Identify which cell holds the provided text, then report its [X, Y] central coordinate. 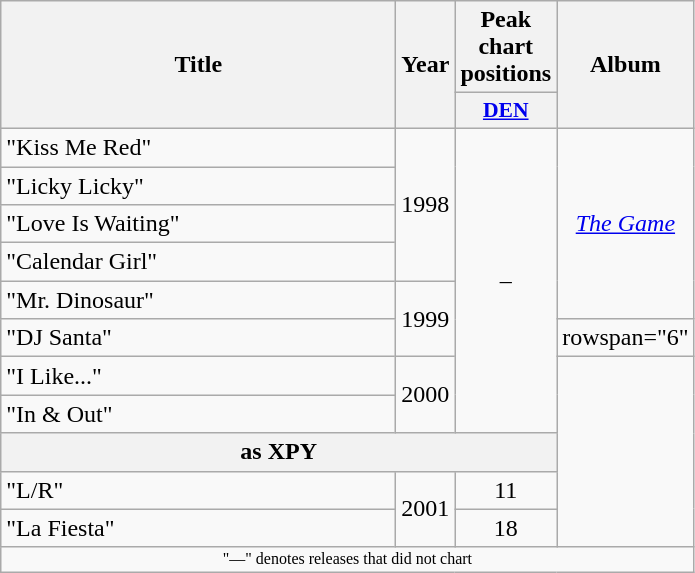
"L/R" [198, 490]
"Kiss Me Red" [198, 147]
"Mr. Dinosaur" [198, 300]
Title [198, 65]
"Calendar Girl" [198, 262]
Peak chart positions [506, 47]
"Love Is Waiting" [198, 224]
"—" denotes releases that did not chart [348, 559]
11 [506, 490]
2000 [426, 395]
"I Like..." [198, 376]
2001 [426, 509]
"DJ Santa" [198, 338]
1998 [426, 204]
"La Fiesta" [198, 528]
Album [626, 65]
rowspan="6" [626, 338]
1999 [426, 319]
18 [506, 528]
as XPY [279, 452]
DEN [506, 111]
Year [426, 65]
The Game [626, 223]
"Licky Licky" [198, 185]
"In & Out" [198, 414]
– [506, 280]
